Detect which cell encompasses the target text, then output its (X, Y) center coordinate. 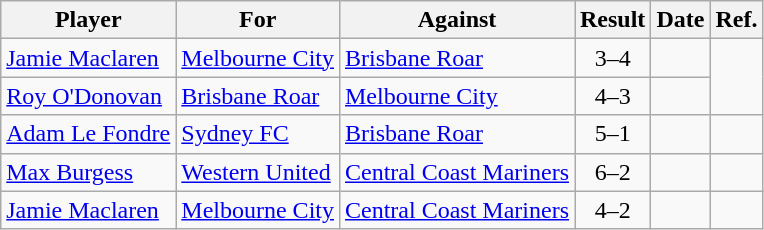
Against (456, 20)
Player (88, 20)
Western United (258, 172)
5–1 (612, 134)
Sydney FC (258, 134)
4–3 (612, 96)
For (258, 20)
Adam Le Fondre (88, 134)
Date (680, 20)
4–2 (612, 210)
6–2 (612, 172)
Ref. (736, 20)
3–4 (612, 58)
Roy O'Donovan (88, 96)
Result (612, 20)
Max Burgess (88, 172)
